Return the [X, Y] coordinate for the center point of the cell that contains the specified text.  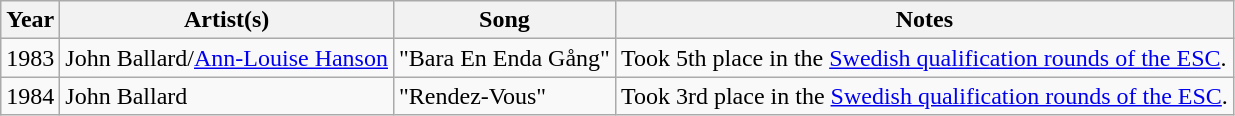
1983 [30, 58]
"Rendez-Vous" [504, 96]
Year [30, 20]
Took 5th place in the Swedish qualification rounds of the ESC. [924, 58]
Song [504, 20]
Artist(s) [227, 20]
1984 [30, 96]
John Ballard [227, 96]
John Ballard/Ann-Louise Hanson [227, 58]
Notes [924, 20]
"Bara En Enda Gång" [504, 58]
Took 3rd place in the Swedish qualification rounds of the ESC. [924, 96]
